From the cell containing the given text, extract its center point as (X, Y) coordinate. 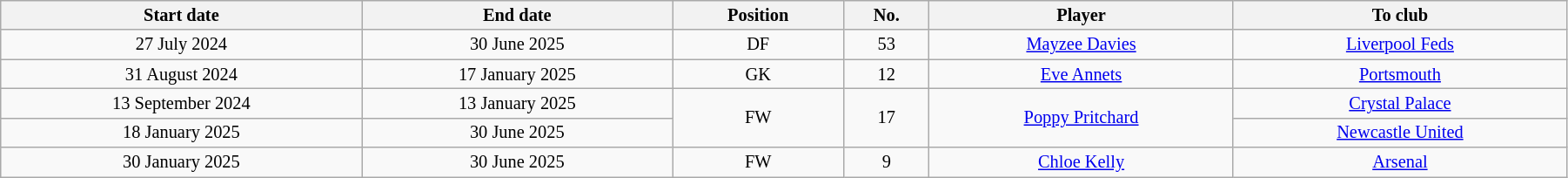
Position (759, 15)
Crystal Palace (1399, 103)
DF (759, 44)
30 January 2025 (181, 162)
17 (887, 117)
Player (1082, 15)
27 July 2024 (181, 44)
Mayzee Davies (1082, 44)
Newcastle United (1399, 133)
13 September 2024 (181, 103)
Arsenal (1399, 162)
31 August 2024 (181, 74)
12 (887, 74)
Portsmouth (1399, 74)
Liverpool Feds (1399, 44)
17 January 2025 (517, 74)
53 (887, 44)
9 (887, 162)
Eve Annets (1082, 74)
To club (1399, 15)
End date (517, 15)
GK (759, 74)
Start date (181, 15)
13 January 2025 (517, 103)
Chloe Kelly (1082, 162)
Poppy Pritchard (1082, 117)
No. (887, 15)
18 January 2025 (181, 133)
